Capture the cell that displays the provided text and extract its (X, Y) central coordinate. 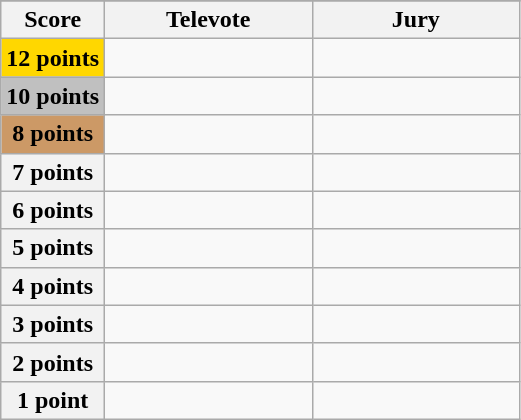
4 points (53, 286)
3 points (53, 324)
12 points (53, 58)
8 points (53, 134)
1 point (53, 400)
Televote (209, 20)
7 points (53, 172)
2 points (53, 362)
5 points (53, 248)
Score (53, 20)
Jury (416, 20)
10 points (53, 96)
6 points (53, 210)
